Scan for the cell matching the given text and deliver its (x, y) coordinate at center. 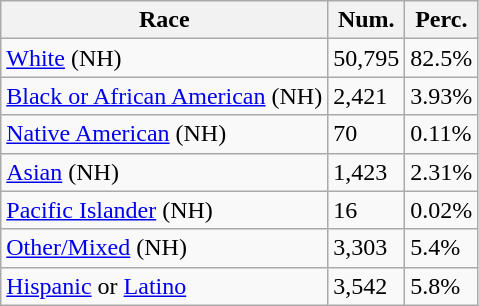
3,303 (366, 248)
Asian (NH) (164, 172)
70 (366, 134)
Other/Mixed (NH) (164, 248)
3,542 (366, 286)
50,795 (366, 58)
5.8% (442, 286)
16 (366, 210)
2.31% (442, 172)
Perc. (442, 20)
1,423 (366, 172)
Race (164, 20)
82.5% (442, 58)
Hispanic or Latino (164, 286)
Num. (366, 20)
0.02% (442, 210)
5.4% (442, 248)
2,421 (366, 96)
Native American (NH) (164, 134)
3.93% (442, 96)
0.11% (442, 134)
White (NH) (164, 58)
Black or African American (NH) (164, 96)
Pacific Islander (NH) (164, 210)
